Provide the [X, Y] coordinate of the cell's center where the given text is located.  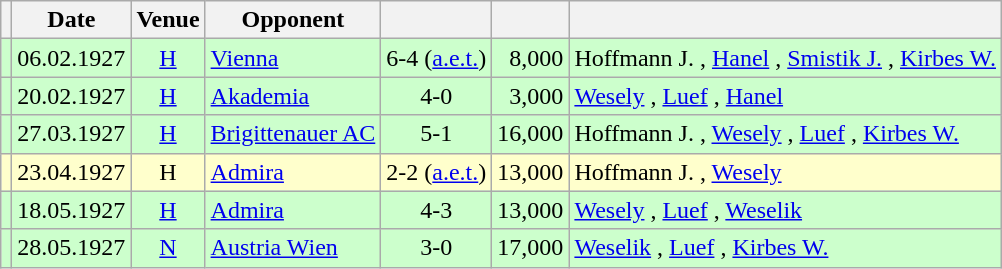
4-0 [436, 96]
20.02.1927 [72, 96]
4-3 [436, 210]
Hoffmann J. , Hanel , Smistik J. , Kirbes W. [786, 58]
Venue [168, 20]
2-2 (a.e.t.) [436, 172]
18.05.1927 [72, 210]
Opponent [293, 20]
17,000 [530, 248]
Austria Wien [293, 248]
8,000 [530, 58]
Wesely , Luef , Hanel [786, 96]
Hoffmann J. , Wesely [786, 172]
6-4 (a.e.t.) [436, 58]
Wesely , Luef , Weselik [786, 210]
Weselik , Luef , Kirbes W. [786, 248]
3,000 [530, 96]
28.05.1927 [72, 248]
27.03.1927 [72, 134]
16,000 [530, 134]
5-1 [436, 134]
Vienna [293, 58]
Hoffmann J. , Wesely , Luef , Kirbes W. [786, 134]
23.04.1927 [72, 172]
3-0 [436, 248]
06.02.1927 [72, 58]
Date [72, 20]
N [168, 248]
Akademia [293, 96]
Brigittenauer AC [293, 134]
